Output the [X, Y] coordinate of the center of the cell containing the given text.  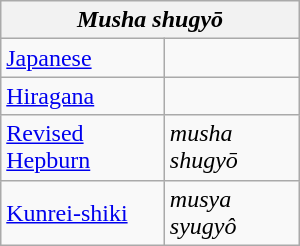
Japanese [83, 58]
Kunrei-shiki [83, 212]
musha shugyō [232, 148]
Revised Hepburn [83, 148]
Musha shugyō [150, 20]
Hiragana [83, 96]
musya syugyô [232, 212]
